For the text-containing cell, return its midpoint in [X, Y] coordinate format. 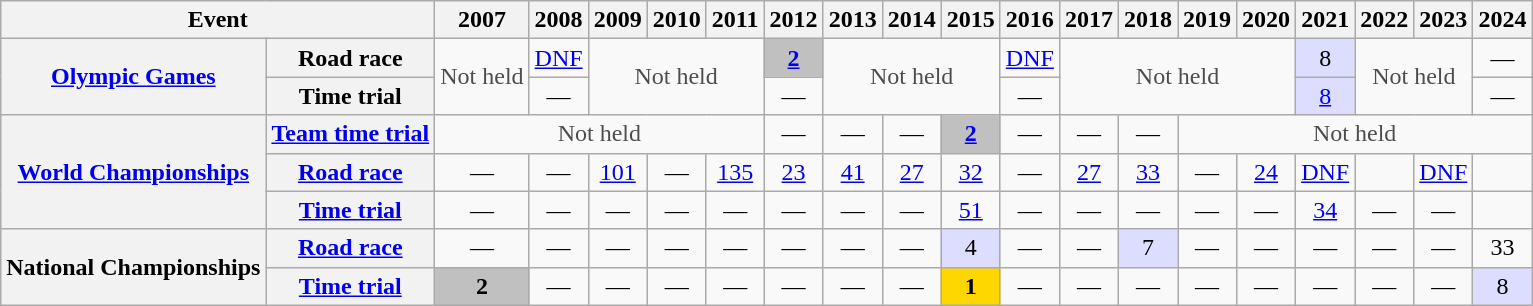
2021 [1326, 20]
2023 [1444, 20]
2012 [794, 20]
2022 [1384, 20]
2016 [1030, 20]
32 [970, 172]
2014 [912, 20]
2011 [735, 20]
Team time trial [350, 134]
Event [218, 20]
Olympic Games [134, 77]
2015 [970, 20]
2017 [1088, 20]
2009 [618, 20]
2007 [482, 20]
2019 [1208, 20]
101 [618, 172]
2020 [1266, 20]
2013 [852, 20]
2008 [558, 20]
34 [1326, 210]
World Championships [134, 172]
135 [735, 172]
4 [970, 248]
41 [852, 172]
24 [1266, 172]
National Championships [134, 267]
7 [1148, 248]
2018 [1148, 20]
23 [794, 172]
2024 [1502, 20]
2010 [676, 20]
1 [970, 286]
51 [970, 210]
